Output the (x, y) coordinate of the center of the cell containing the given text.  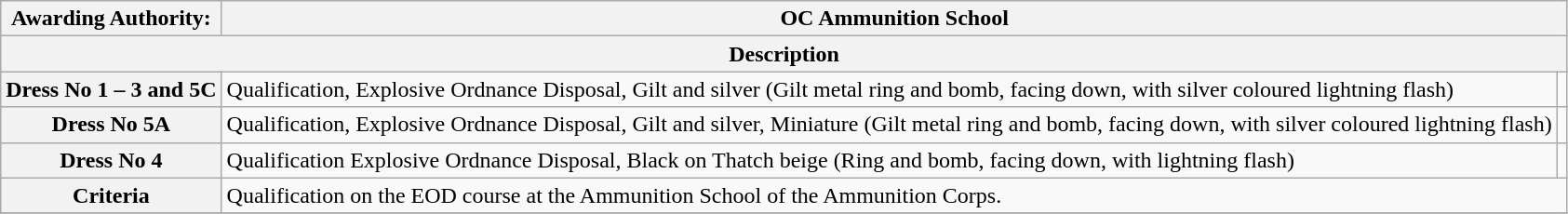
Qualification, Explosive Ordnance Disposal, Gilt and silver (Gilt metal ring and bomb, facing down, with silver coloured lightning flash) (890, 89)
Dress No 4 (112, 160)
Qualification on the EOD course at the Ammunition School of the Ammunition Corps. (894, 195)
Dress No 5A (112, 125)
OC Ammunition School (894, 19)
Description (784, 54)
Qualification, Explosive Ordnance Disposal, Gilt and silver, Miniature (Gilt metal ring and bomb, facing down, with silver coloured lightning flash) (890, 125)
Dress No 1 – 3 and 5C (112, 89)
Criteria (112, 195)
Qualification Explosive Ordnance Disposal, Black on Thatch beige (Ring and bomb, facing down, with lightning flash) (890, 160)
Awarding Authority: (112, 19)
